From the cell containing the given text, extract its center point as (X, Y) coordinate. 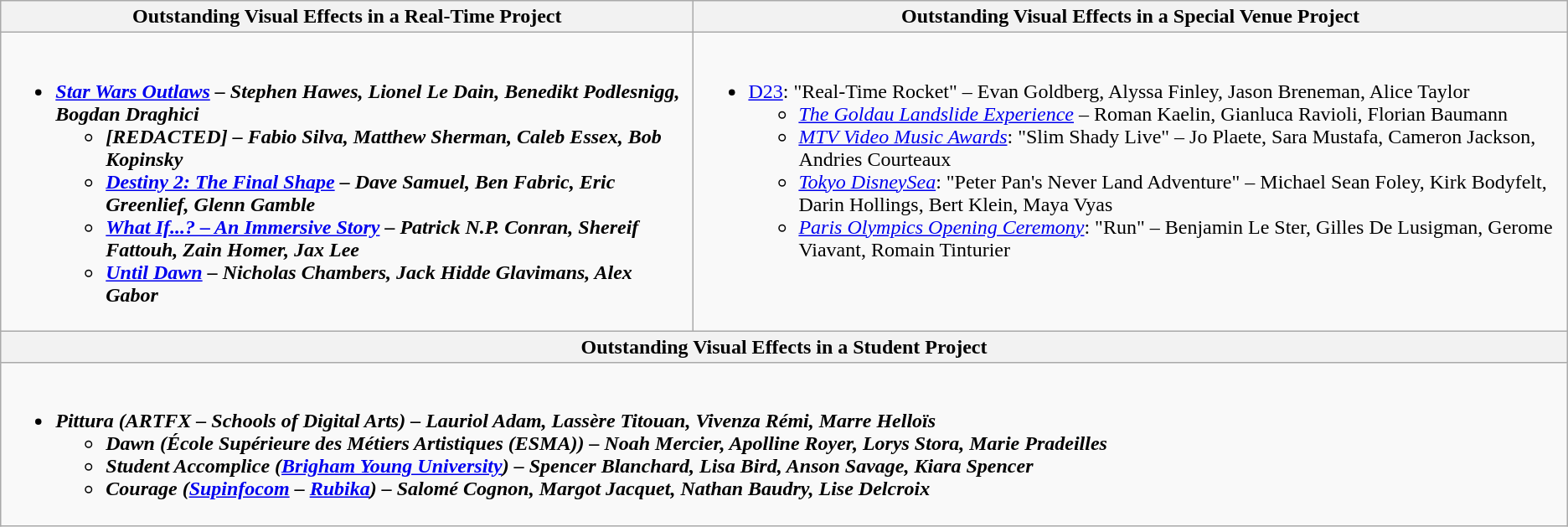
Outstanding Visual Effects in a Special Venue Project (1131, 17)
Outstanding Visual Effects in a Real-Time Project (347, 17)
Outstanding Visual Effects in a Student Project (784, 347)
